Search for the cell housing the specified text and yield its (X, Y) center coordinate. 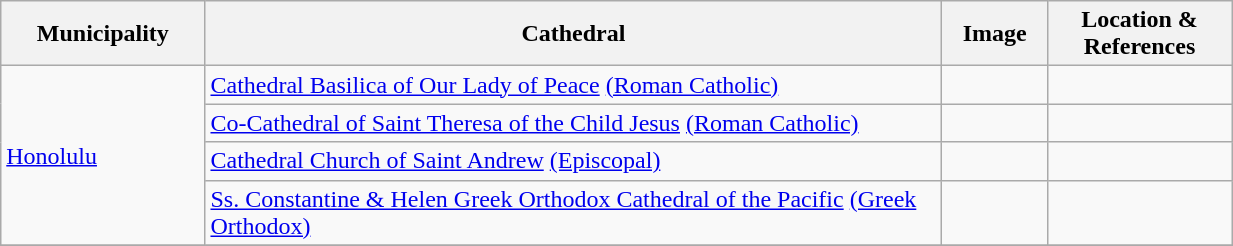
Co-Cathedral of Saint Theresa of the Child Jesus (Roman Catholic) (574, 123)
Cathedral Church of Saint Andrew (Episcopal) (574, 161)
Cathedral (574, 34)
Cathedral Basilica of Our Lady of Peace (Roman Catholic) (574, 85)
Honolulu (103, 156)
Location & References (1139, 34)
Image (995, 34)
Municipality (103, 34)
Ss. Constantine & Helen Greek Orthodox Cathedral of the Pacific (Greek Orthodox) (574, 212)
